Detect which cell encompasses the target text, then output its [X, Y] center coordinate. 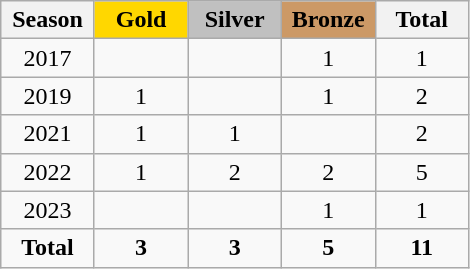
2021 [48, 134]
Season [48, 20]
11 [422, 248]
2019 [48, 96]
2017 [48, 58]
Bronze [328, 20]
2022 [48, 172]
Silver [235, 20]
2023 [48, 210]
Gold [141, 20]
